Detect which cell encompasses the target text, then output its (x, y) center coordinate. 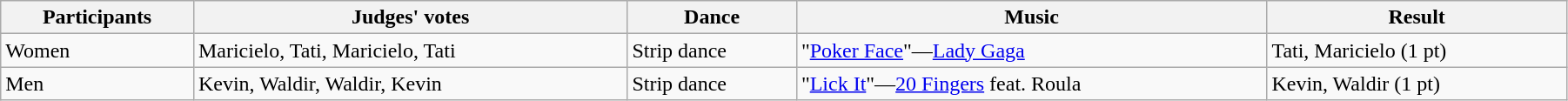
"Lick It"—20 Fingers feat. Roula (1032, 84)
Tati, Maricielo (1 pt) (1417, 50)
Result (1417, 17)
Kevin, Waldir (1 pt) (1417, 84)
Dance (712, 17)
Kevin, Waldir, Waldir, Kevin (410, 84)
Men (97, 84)
Judges' votes (410, 17)
Music (1032, 17)
Maricielo, Tati, Maricielo, Tati (410, 50)
Participants (97, 17)
"Poker Face"—Lady Gaga (1032, 50)
Women (97, 50)
